Extract the [X, Y] coordinate from the center of the cell holding the provided text.  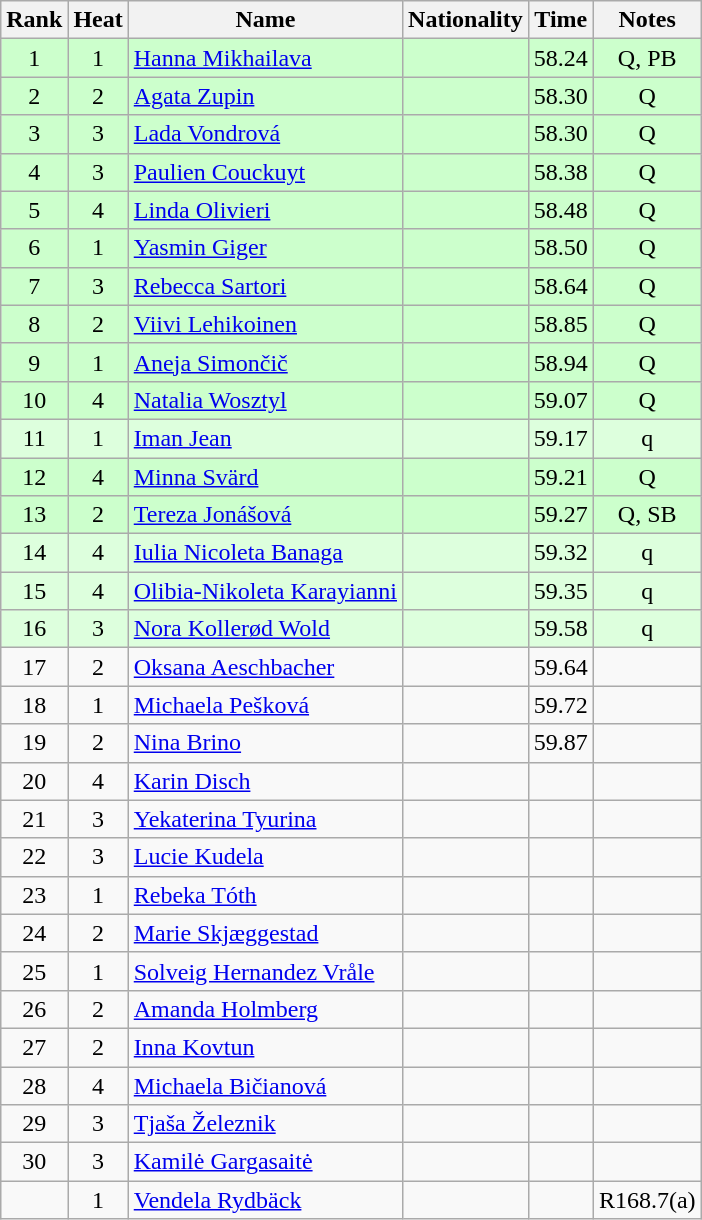
Nina Brino [265, 743]
23 [34, 895]
Q, PB [647, 58]
Rank [34, 20]
Viivi Lehikoinen [265, 324]
Time [560, 20]
Lada Vondrová [265, 134]
Aneja Simončič [265, 362]
Marie Skjæggestad [265, 933]
Tjaša Železnik [265, 1124]
25 [34, 971]
Yasmin Giger [265, 248]
58.94 [560, 362]
Hanna Mikhailava [265, 58]
22 [34, 857]
30 [34, 1162]
Solveig Hernandez Vråle [265, 971]
Karin Disch [265, 781]
58.50 [560, 248]
Heat [98, 20]
6 [34, 248]
Lucie Kudela [265, 857]
27 [34, 1047]
Rebeka Tóth [265, 895]
20 [34, 781]
13 [34, 515]
21 [34, 819]
59.72 [560, 705]
14 [34, 553]
Nationality [466, 20]
58.48 [560, 210]
Vendela Rydbäck [265, 1200]
Olibia-Nikoleta Karayianni [265, 591]
Rebecca Sartori [265, 286]
28 [34, 1085]
15 [34, 591]
58.24 [560, 58]
58.85 [560, 324]
R168.7(a) [647, 1200]
Name [265, 20]
Iman Jean [265, 438]
17 [34, 667]
24 [34, 933]
5 [34, 210]
29 [34, 1124]
59.07 [560, 400]
Oksana Aeschbacher [265, 667]
Q, SB [647, 515]
58.38 [560, 172]
Michaela Bičianová [265, 1085]
16 [34, 629]
26 [34, 1009]
Yekaterina Tyurina [265, 819]
59.17 [560, 438]
Agata Zupin [265, 96]
Nora Kollerød Wold [265, 629]
Inna Kovtun [265, 1047]
11 [34, 438]
59.35 [560, 591]
58.64 [560, 286]
7 [34, 286]
Amanda Holmberg [265, 1009]
59.21 [560, 477]
59.27 [560, 515]
8 [34, 324]
18 [34, 705]
Iulia Nicoleta Banaga [265, 553]
Michaela Pešková [265, 705]
Linda Olivieri [265, 210]
Natalia Wosztyl [265, 400]
Notes [647, 20]
59.58 [560, 629]
12 [34, 477]
Tereza Jonášová [265, 515]
59.87 [560, 743]
Kamilė Gargasaitė [265, 1162]
59.64 [560, 667]
Minna Svärd [265, 477]
19 [34, 743]
9 [34, 362]
10 [34, 400]
Paulien Couckuyt [265, 172]
59.32 [560, 553]
